Determine the (X, Y) coordinate at the center of the cell enclosing the given text.  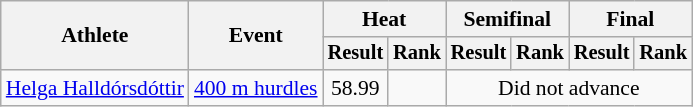
Final (630, 19)
Did not advance (569, 88)
Heat (384, 19)
Helga Halldórsdóttir (95, 88)
Event (256, 36)
Athlete (95, 36)
400 m hurdles (256, 88)
Semifinal (508, 19)
58.99 (356, 88)
